Find where the given text appears and provide that cell's center as (X, Y) coordinate. 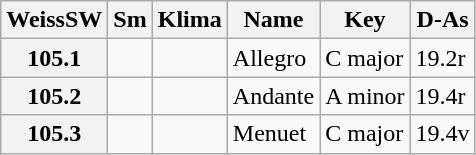
D-As (442, 20)
Klima (190, 20)
Sm (130, 20)
A minor (365, 96)
19.2r (442, 58)
WeissSW (54, 20)
19.4v (442, 134)
Name (273, 20)
19.4r (442, 96)
Key (365, 20)
105.1 (54, 58)
105.3 (54, 134)
105.2 (54, 96)
Allegro (273, 58)
Andante (273, 96)
Menuet (273, 134)
